Extract the (x, y) coordinate from the center of the cell holding the provided text.  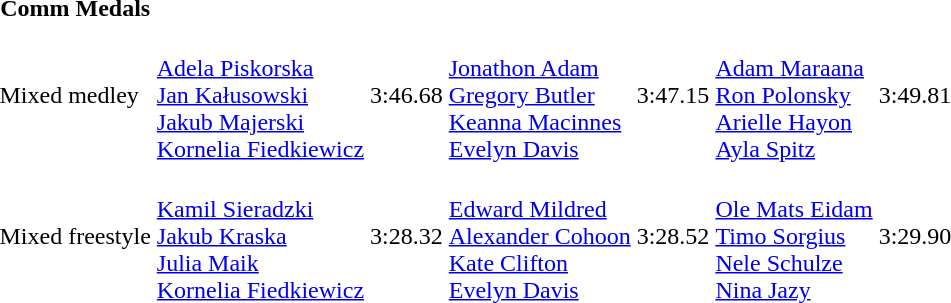
Jonathon AdamGregory ButlerKeanna MacinnesEvelyn Davis (540, 95)
3:46.68 (407, 95)
Adam MaraanaRon PolonskyArielle HayonAyla Spitz (794, 95)
3:47.15 (673, 95)
Adela PiskorskaJan KałusowskiJakub MajerskiKornelia Fiedkiewicz (260, 95)
